Find where the given text appears and provide that cell's center as [x, y] coordinate. 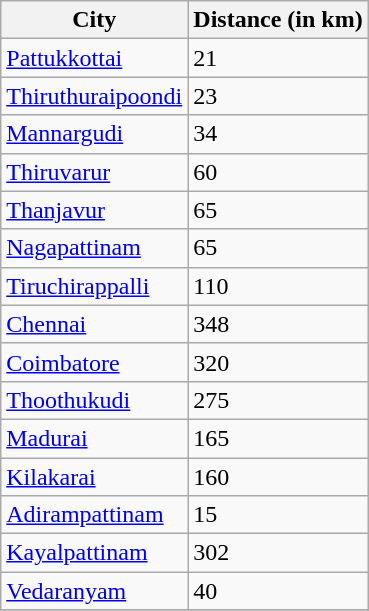
160 [278, 477]
Coimbatore [94, 362]
165 [278, 438]
275 [278, 400]
302 [278, 553]
40 [278, 591]
Thoothukudi [94, 400]
60 [278, 172]
15 [278, 515]
Pattukkottai [94, 58]
Kilakarai [94, 477]
Madurai [94, 438]
Nagapattinam [94, 248]
Tiruchirappalli [94, 286]
Adirampattinam [94, 515]
23 [278, 96]
34 [278, 134]
Distance (in km) [278, 20]
Chennai [94, 324]
320 [278, 362]
Mannargudi [94, 134]
Thanjavur [94, 210]
110 [278, 286]
Kayalpattinam [94, 553]
21 [278, 58]
Thiruthuraipoondi [94, 96]
Thiruvarur [94, 172]
City [94, 20]
Vedaranyam [94, 591]
348 [278, 324]
